Pinpoint the cell where the given text exists, returning its [X, Y] midpoint coordinate. 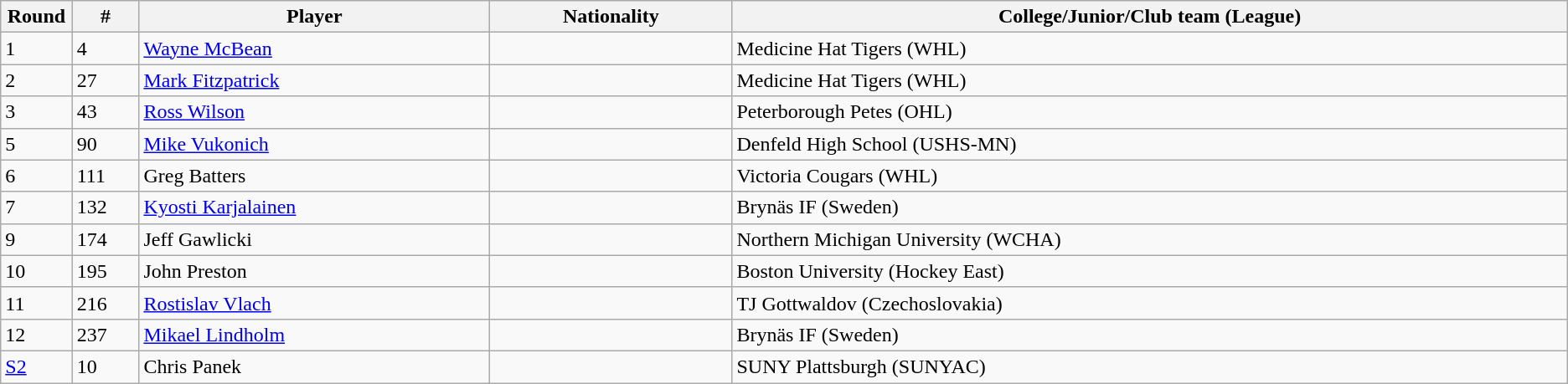
Ross Wilson [315, 112]
7 [37, 207]
9 [37, 239]
3 [37, 112]
Player [315, 17]
Greg Batters [315, 176]
174 [106, 239]
Victoria Cougars (WHL) [1149, 176]
Northern Michigan University (WCHA) [1149, 239]
Rostislav Vlach [315, 303]
195 [106, 271]
27 [106, 80]
12 [37, 335]
S2 [37, 366]
Kyosti Karjalainen [315, 207]
John Preston [315, 271]
Chris Panek [315, 366]
90 [106, 144]
Mike Vukonich [315, 144]
2 [37, 80]
Round [37, 17]
Jeff Gawlicki [315, 239]
# [106, 17]
4 [106, 49]
Mikael Lindholm [315, 335]
216 [106, 303]
Peterborough Petes (OHL) [1149, 112]
6 [37, 176]
College/Junior/Club team (League) [1149, 17]
11 [37, 303]
Denfeld High School (USHS-MN) [1149, 144]
Boston University (Hockey East) [1149, 271]
TJ Gottwaldov (Czechoslovakia) [1149, 303]
43 [106, 112]
SUNY Plattsburgh (SUNYAC) [1149, 366]
5 [37, 144]
Wayne McBean [315, 49]
132 [106, 207]
Mark Fitzpatrick [315, 80]
111 [106, 176]
Nationality [611, 17]
237 [106, 335]
1 [37, 49]
